Provide the (X, Y) coordinate of the cell's center where the given text is located.  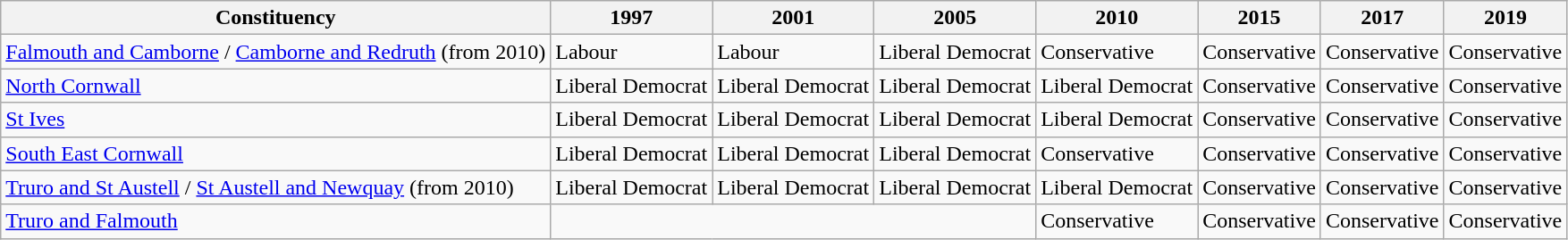
South East Cornwall (275, 153)
Truro and St Austell / St Austell and Newquay (from 2010) (275, 187)
St Ives (275, 120)
2010 (1117, 18)
2005 (955, 18)
Truro and Falmouth (275, 221)
1997 (631, 18)
Constituency (275, 18)
2001 (794, 18)
North Cornwall (275, 86)
2019 (1505, 18)
2015 (1260, 18)
2017 (1382, 18)
Falmouth and Camborne / Camborne and Redruth (from 2010) (275, 52)
